Return the (X, Y) coordinate for the center point of the cell that contains the specified text.  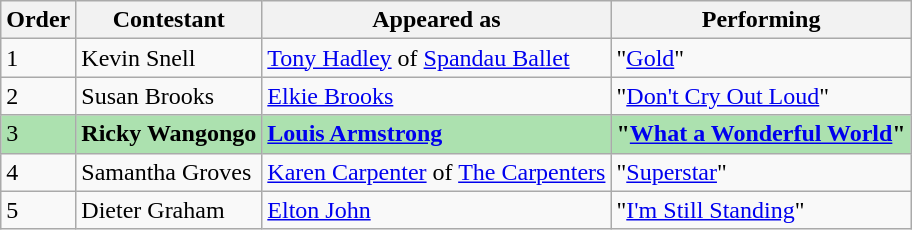
"Don't Cry Out Loud" (761, 96)
4 (38, 172)
Dieter Graham (169, 210)
Kevin Snell (169, 58)
Order (38, 20)
5 (38, 210)
2 (38, 96)
Contestant (169, 20)
Susan Brooks (169, 96)
Ricky Wangongo (169, 134)
1 (38, 58)
Performing (761, 20)
Tony Hadley of Spandau Ballet (436, 58)
Louis Armstrong (436, 134)
Samantha Groves (169, 172)
Elkie Brooks (436, 96)
"I'm Still Standing" (761, 210)
Elton John (436, 210)
3 (38, 134)
Karen Carpenter of The Carpenters (436, 172)
Appeared as (436, 20)
"Superstar" (761, 172)
"What a Wonderful World" (761, 134)
"Gold" (761, 58)
